From the cell containing the given text, extract its center point as (x, y) coordinate. 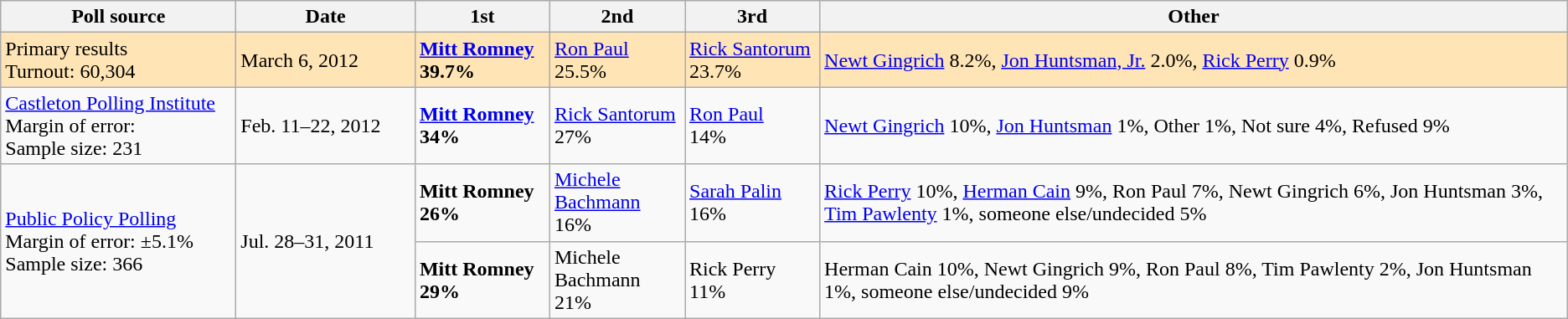
Public Policy PollingMargin of error: ±5.1% Sample size: 366 (119, 241)
Michele Bachmann 21% (616, 280)
2nd (616, 17)
Primary resultsTurnout: 60,304 (119, 60)
Mitt Romney 34% (482, 126)
1st (482, 17)
Herman Cain 10%, Newt Gingrich 9%, Ron Paul 8%, Tim Pawlenty 2%, Jon Huntsman 1%, someone else/undecided 9% (1194, 280)
Jul. 28–31, 2011 (326, 241)
Rick Santorum 27% (616, 126)
3rd (752, 17)
Sarah Palin 16% (752, 203)
Ron Paul25.5% (616, 60)
Rick Perry 10%, Herman Cain 9%, Ron Paul 7%, Newt Gingrich 6%, Jon Huntsman 3%, Tim Pawlenty 1%, someone else/undecided 5% (1194, 203)
Rick Santorum23.7% (752, 60)
Mitt Romney 39.7% (482, 60)
Feb. 11–22, 2012 (326, 126)
Date (326, 17)
Mitt Romney 29% (482, 280)
Mitt Romney 26% (482, 203)
March 6, 2012 (326, 60)
Newt Gingrich 10%, Jon Huntsman 1%, Other 1%, Not sure 4%, Refused 9% (1194, 126)
Other (1194, 17)
Rick Perry 11% (752, 280)
Ron Paul 14% (752, 126)
Castleton Polling InstituteMargin of error: Sample size: 231 (119, 126)
Michele Bachmann 16% (616, 203)
Newt Gingrich 8.2%, Jon Huntsman, Jr. 2.0%, Rick Perry 0.9% (1194, 60)
Poll source (119, 17)
